Pinpoint the cell where the given text exists, returning its (x, y) midpoint coordinate. 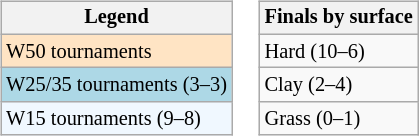
Grass (0–1) (339, 119)
W15 tournaments (9–8) (116, 119)
W25/35 tournaments (3–3) (116, 85)
Hard (10–6) (339, 51)
Finals by surface (339, 18)
W50 tournaments (116, 51)
Legend (116, 18)
Clay (2–4) (339, 85)
